Find where the given text appears and provide that cell's center as [X, Y] coordinate. 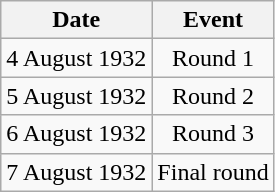
7 August 1932 [76, 172]
Round 3 [213, 134]
Final round [213, 172]
5 August 1932 [76, 96]
6 August 1932 [76, 134]
Round 1 [213, 58]
Round 2 [213, 96]
Event [213, 20]
4 August 1932 [76, 58]
Date [76, 20]
